Capture the cell that displays the provided text and extract its [x, y] central coordinate. 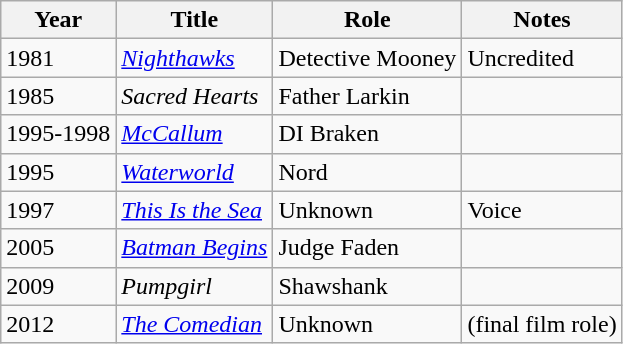
Detective Mooney [368, 58]
Waterworld [194, 172]
2012 [58, 324]
Nighthawks [194, 58]
Nord [368, 172]
2009 [58, 286]
1995-1998 [58, 134]
Year [58, 20]
1997 [58, 210]
Shawshank [368, 286]
This Is the Sea [194, 210]
Father Larkin [368, 96]
Notes [542, 20]
McCallum [194, 134]
Pumpgirl [194, 286]
2005 [58, 248]
Uncredited [542, 58]
The Comedian [194, 324]
Voice [542, 210]
Judge Faden [368, 248]
Title [194, 20]
1995 [58, 172]
(final film role) [542, 324]
Batman Begins [194, 248]
DI Braken [368, 134]
1985 [58, 96]
1981 [58, 58]
Sacred Hearts [194, 96]
Role [368, 20]
